From the cell containing the given text, extract its center point as [X, Y] coordinate. 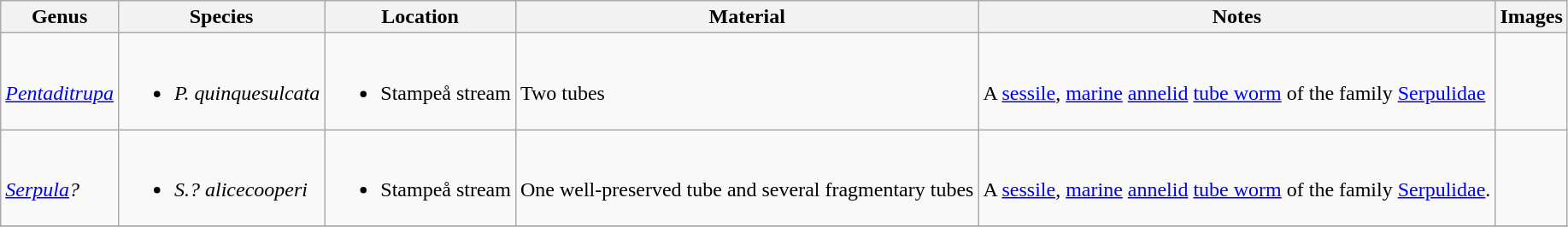
Location [420, 17]
Material [747, 17]
Species [220, 17]
Pentaditrupa [60, 82]
Images [1531, 17]
Notes [1237, 17]
Two tubes [747, 82]
Genus [60, 17]
A sessile, marine annelid tube worm of the family Serpulidae [1237, 82]
Serpula? [60, 178]
S.? alicecooperi [220, 178]
P. quinquesulcata [220, 82]
A sessile, marine annelid tube worm of the family Serpulidae. [1237, 178]
One well-preserved tube and several fragmentary tubes [747, 178]
